Pinpoint the cell where the given text exists, returning its [X, Y] midpoint coordinate. 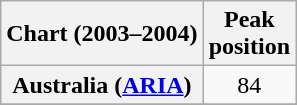
Australia (ARIA) [102, 85]
Peakposition [249, 34]
84 [249, 85]
Chart (2003–2004) [102, 34]
